Pinpoint the cell where the given text exists, returning its (X, Y) midpoint coordinate. 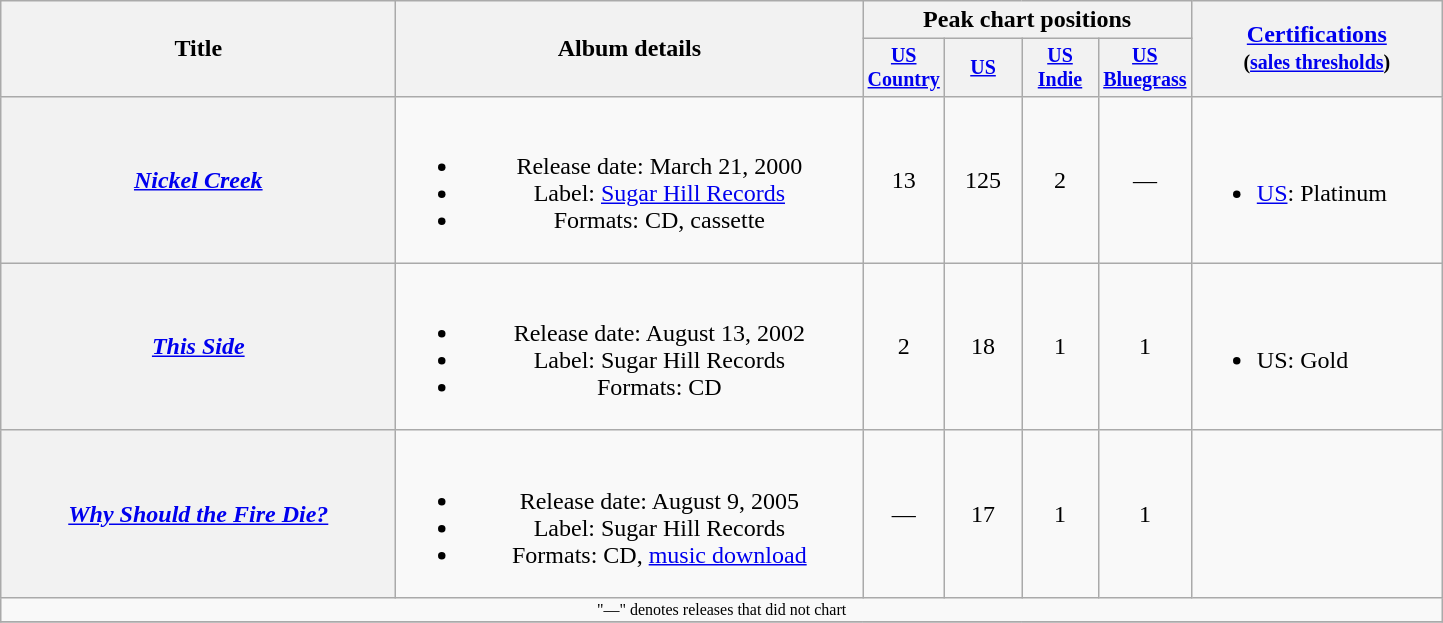
Title (198, 49)
13 (904, 180)
USBluegrass (1144, 68)
"—" denotes releases that did not chart (722, 609)
Release date: March 21, 2000Label: Sugar Hill RecordsFormats: CD, cassette (630, 180)
US Country (904, 68)
Certifications(sales thresholds) (1316, 49)
US: Gold (1316, 346)
125 (984, 180)
Why Should the Fire Die? (198, 514)
USIndie (1060, 68)
Peak chart positions (1027, 20)
US (984, 68)
Nickel Creek (198, 180)
17 (984, 514)
Release date: August 9, 2005Label: Sugar Hill RecordsFormats: CD, music download (630, 514)
US: Platinum (1316, 180)
This Side (198, 346)
Album details (630, 49)
18 (984, 346)
Release date: August 13, 2002Label: Sugar Hill RecordsFormats: CD (630, 346)
